Provide the [x, y] coordinate of the cell's center where the given text is located.  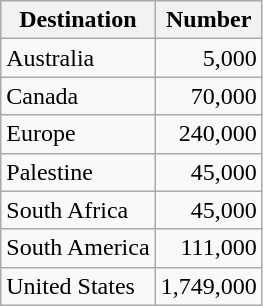
240,000 [208, 134]
Number [208, 20]
1,749,000 [208, 286]
Destination [78, 20]
Europe [78, 134]
Australia [78, 58]
111,000 [208, 248]
70,000 [208, 96]
Palestine [78, 172]
5,000 [208, 58]
South America [78, 248]
United States [78, 286]
Canada [78, 96]
South Africa [78, 210]
